Extract the (x, y) coordinate from the center of the cell holding the provided text.  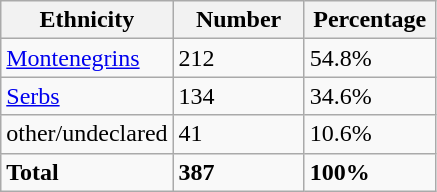
34.6% (370, 96)
10.6% (370, 134)
Montenegrins (87, 58)
387 (238, 172)
41 (238, 134)
212 (238, 58)
Serbs (87, 96)
54.8% (370, 58)
Total (87, 172)
100% (370, 172)
Percentage (370, 20)
Ethnicity (87, 20)
other/undeclared (87, 134)
Number (238, 20)
134 (238, 96)
